Identify which cell holds the provided text, then report its (X, Y) central coordinate. 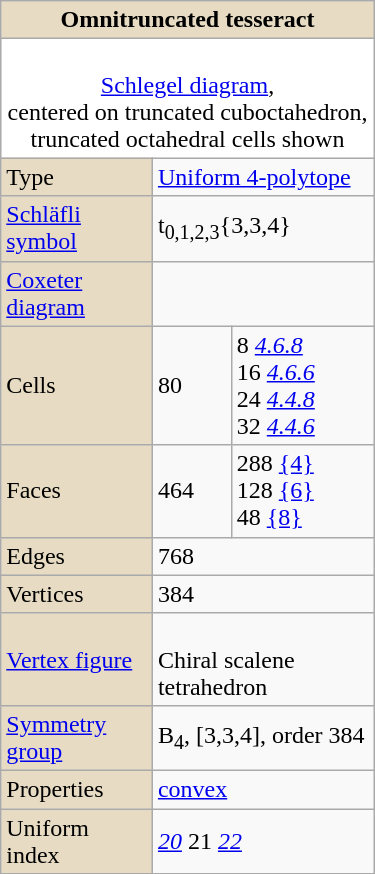
Omnitruncated tesseract (188, 20)
t0,1,2,3{3,3,4} (263, 228)
Uniform 4-polytope (263, 177)
Symmetry group (77, 738)
Uniform index (77, 840)
20 21 22 (263, 840)
Schlegel diagram,centered on truncated cuboctahedron,truncated octahedral cells shown (188, 98)
768 (263, 556)
Cells (77, 386)
Type (77, 177)
Vertices (77, 594)
384 (263, 594)
8 4.6.8 16 4.6.6 24 4.4.8 32 4.4.6 (302, 386)
Coxeter diagram (77, 294)
464 (192, 491)
convex (263, 789)
288 {4}128 {6}48 {8} (302, 491)
80 (192, 386)
Edges (77, 556)
Schläfli symbol (77, 228)
B4, [3,3,4], order 384 (263, 738)
Vertex figure (77, 659)
Faces (77, 491)
Chiral scalene tetrahedron (263, 659)
Properties (77, 789)
